Capture the cell that displays the provided text and extract its (x, y) central coordinate. 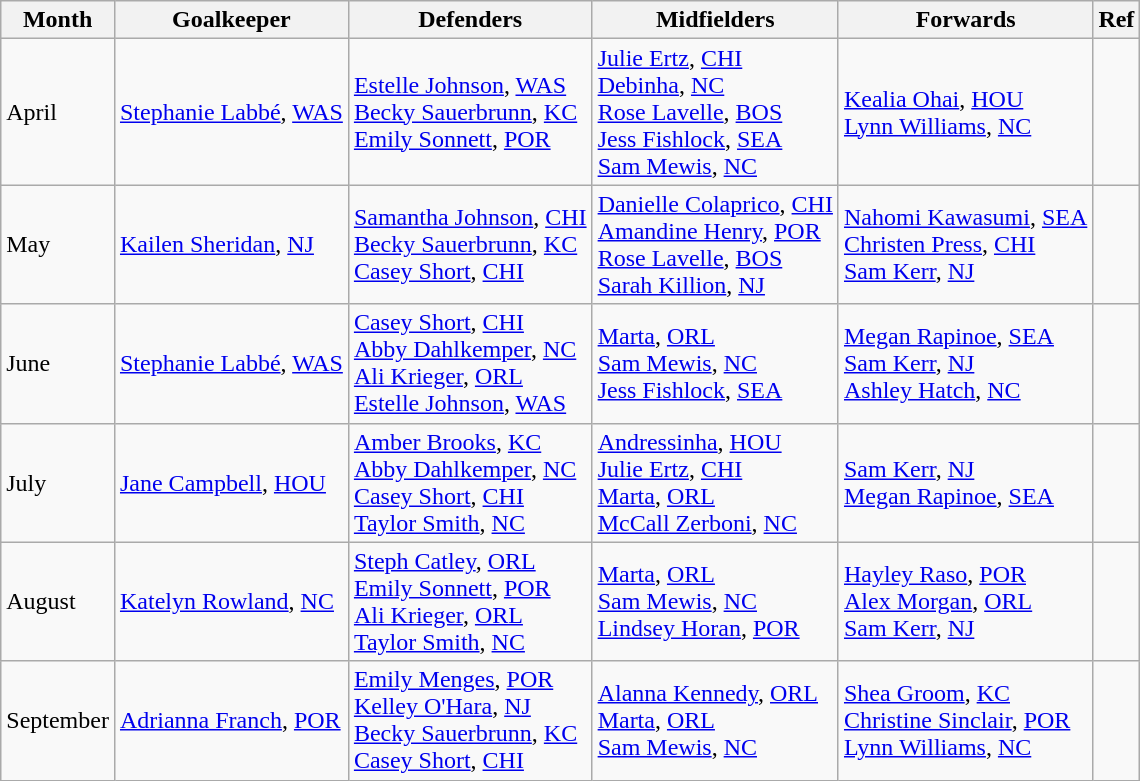
April (58, 112)
September (58, 720)
June (58, 364)
Kealia Ohai, HOU Lynn Williams, NC (965, 112)
Julie Ertz, CHI Debinha, NC Rose Lavelle, BOS Jess Fishlock, SEA Sam Mewis, NC (715, 112)
Hayley Raso, POR Alex Morgan, ORL Sam Kerr, NJ (965, 602)
Estelle Johnson, WAS Becky Sauerbrunn, KC Emily Sonnett, POR (470, 112)
Jane Campbell, HOU (231, 482)
Amber Brooks, KC Abby Dahlkemper, NC Casey Short, CHI Taylor Smith, NC (470, 482)
Nahomi Kawasumi, SEA Christen Press, CHI Sam Kerr, NJ (965, 244)
Goalkeeper (231, 20)
Marta, ORL Sam Mewis, NC Lindsey Horan, POR (715, 602)
Danielle Colaprico, CHI Amandine Henry, POR Rose Lavelle, BOS Sarah Killion, NJ (715, 244)
Shea Groom, KC Christine Sinclair, POR Lynn Williams, NC (965, 720)
Defenders (470, 20)
Marta, ORL Sam Mewis, NC Jess Fishlock, SEA (715, 364)
Midfielders (715, 20)
Alanna Kennedy, ORL Marta, ORL Sam Mewis, NC (715, 720)
Emily Menges, POR Kelley O'Hara, NJ Becky Sauerbrunn, KC Casey Short, CHI (470, 720)
Adrianna Franch, POR (231, 720)
Megan Rapinoe, SEA Sam Kerr, NJ Ashley Hatch, NC (965, 364)
Samantha Johnson, CHI Becky Sauerbrunn, KC Casey Short, CHI (470, 244)
May (58, 244)
Casey Short, CHI Abby Dahlkemper, NC Ali Krieger, ORL Estelle Johnson, WAS (470, 364)
Katelyn Rowland, NC (231, 602)
Sam Kerr, NJ Megan Rapinoe, SEA (965, 482)
Ref (1116, 20)
Andressinha, HOU Julie Ertz, CHI Marta, ORL McCall Zerboni, NC (715, 482)
July (58, 482)
Kailen Sheridan, NJ (231, 244)
August (58, 602)
Forwards (965, 20)
Steph Catley, ORL Emily Sonnett, POR Ali Krieger, ORL Taylor Smith, NC (470, 602)
Month (58, 20)
